Find where the given text appears and provide that cell's center as [x, y] coordinate. 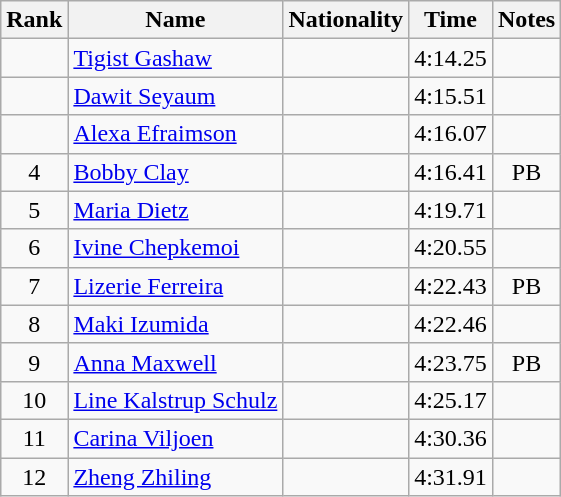
11 [34, 438]
Alexa Efraimson [176, 134]
Carina Viljoen [176, 438]
Zheng Zhiling [176, 477]
4:16.07 [451, 134]
Dawit Seyaum [176, 96]
Tigist Gashaw [176, 58]
4 [34, 172]
4:16.41 [451, 172]
4:14.25 [451, 58]
Nationality [346, 20]
4:19.71 [451, 210]
10 [34, 400]
8 [34, 324]
Anna Maxwell [176, 362]
7 [34, 286]
Line Kalstrup Schulz [176, 400]
4:23.75 [451, 362]
9 [34, 362]
12 [34, 477]
Ivine Chepkemoi [176, 248]
4:22.46 [451, 324]
Time [451, 20]
6 [34, 248]
5 [34, 210]
Rank [34, 20]
Notes [526, 20]
Name [176, 20]
4:15.51 [451, 96]
Lizerie Ferreira [176, 286]
4:30.36 [451, 438]
4:25.17 [451, 400]
Bobby Clay [176, 172]
4:22.43 [451, 286]
4:20.55 [451, 248]
Maki Izumida [176, 324]
4:31.91 [451, 477]
Maria Dietz [176, 210]
